From the cell containing the given text, extract its center point as (x, y) coordinate. 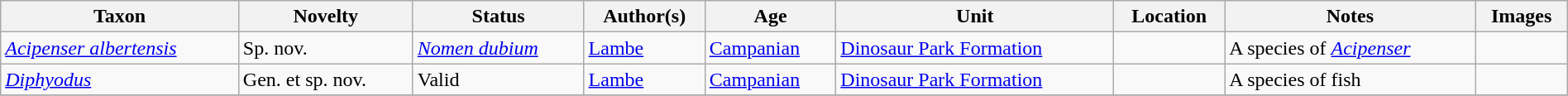
Novelty (326, 17)
Gen. et sp. nov. (326, 79)
Images (1522, 17)
Notes (1350, 17)
Location (1169, 17)
Unit (975, 17)
Nomen dubium (498, 48)
Status (498, 17)
Sp. nov. (326, 48)
Acipenser albertensis (120, 48)
Author(s) (644, 17)
A species of fish (1350, 79)
Age (771, 17)
Valid (498, 79)
Taxon (120, 17)
A species of Acipenser (1350, 48)
Diphyodus (120, 79)
